Capture the cell that displays the provided text and extract its (X, Y) central coordinate. 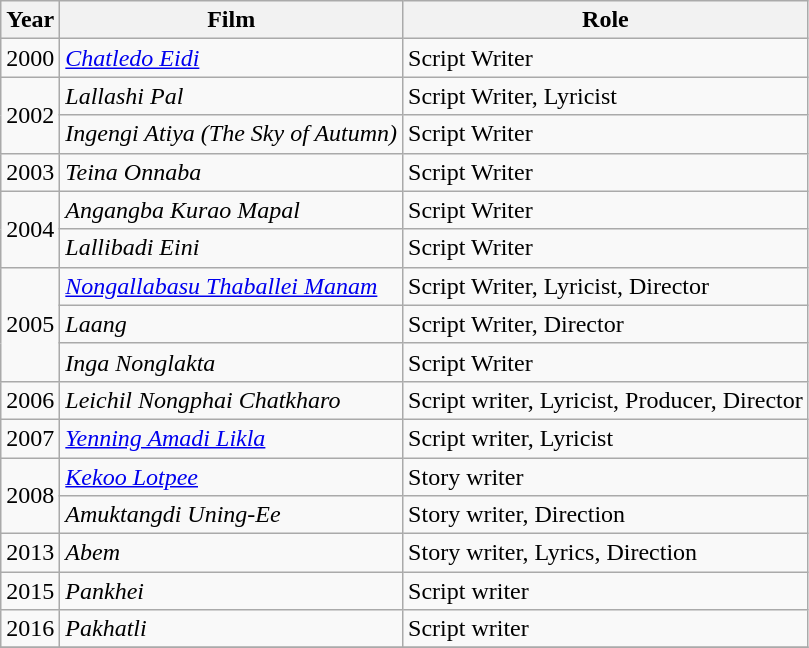
Story writer, Lyrics, Direction (606, 553)
2000 (30, 58)
Film (232, 20)
2002 (30, 115)
Script writer, Lyricist (606, 438)
Chatledo Eidi (232, 58)
2008 (30, 496)
Amuktangdi Uning-Ee (232, 515)
Story writer (606, 477)
Lallibadi Eini (232, 248)
Script writer, Lyricist, Producer, Director (606, 400)
Ingengi Atiya (The Sky of Autumn) (232, 134)
Nongallabasu Thaballei Manam (232, 286)
2015 (30, 591)
2003 (30, 172)
Lallashi Pal (232, 96)
2016 (30, 629)
Pakhatli (232, 629)
2005 (30, 324)
Abem (232, 553)
Laang (232, 324)
Script Writer, Lyricist (606, 96)
Pankhei (232, 591)
Angangba Kurao Mapal (232, 210)
2007 (30, 438)
Leichil Nongphai Chatkharo (232, 400)
Kekoo Lotpee (232, 477)
Script Writer, Director (606, 324)
Yenning Amadi Likla (232, 438)
2004 (30, 229)
Script Writer, Lyricist, Director (606, 286)
2006 (30, 400)
Year (30, 20)
Story writer, Direction (606, 515)
2013 (30, 553)
Teina Onnaba (232, 172)
Role (606, 20)
Inga Nonglakta (232, 362)
